Detect which cell encompasses the target text, then output its (x, y) center coordinate. 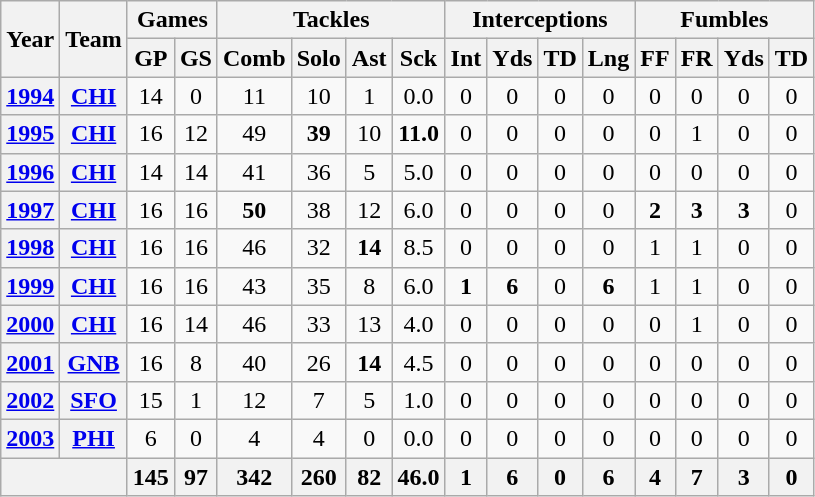
2003 (30, 438)
Interceptions (540, 20)
GNB (94, 362)
39 (318, 134)
2000 (30, 324)
33 (318, 324)
43 (254, 286)
1.0 (418, 400)
GP (150, 58)
Lng (608, 58)
11 (254, 96)
Tackles (331, 20)
Team (94, 39)
FR (696, 58)
40 (254, 362)
342 (254, 477)
GS (196, 58)
5.0 (418, 172)
Fumbles (724, 20)
35 (318, 286)
1994 (30, 96)
32 (318, 248)
36 (318, 172)
Games (172, 20)
49 (254, 134)
Year (30, 39)
Solo (318, 58)
2 (655, 210)
4.5 (418, 362)
1996 (30, 172)
38 (318, 210)
Ast (369, 58)
PHI (94, 438)
260 (318, 477)
Sck (418, 58)
1998 (30, 248)
1995 (30, 134)
82 (369, 477)
145 (150, 477)
41 (254, 172)
26 (318, 362)
4.0 (418, 324)
97 (196, 477)
8.5 (418, 248)
1999 (30, 286)
15 (150, 400)
11.0 (418, 134)
2002 (30, 400)
FF (655, 58)
Int (466, 58)
Comb (254, 58)
SFO (94, 400)
13 (369, 324)
2001 (30, 362)
46.0 (418, 477)
50 (254, 210)
1997 (30, 210)
